Provide the [x, y] coordinate of the cell's center where the given text is located.  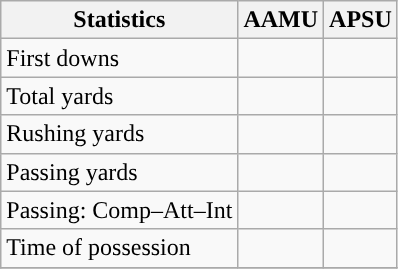
Total yards [120, 96]
First downs [120, 58]
Passing yards [120, 172]
Statistics [120, 20]
AAMU [281, 20]
Time of possession [120, 248]
Passing: Comp–Att–Int [120, 210]
Rushing yards [120, 134]
APSU [361, 20]
